Scan for the cell matching the given text and deliver its [x, y] coordinate at center. 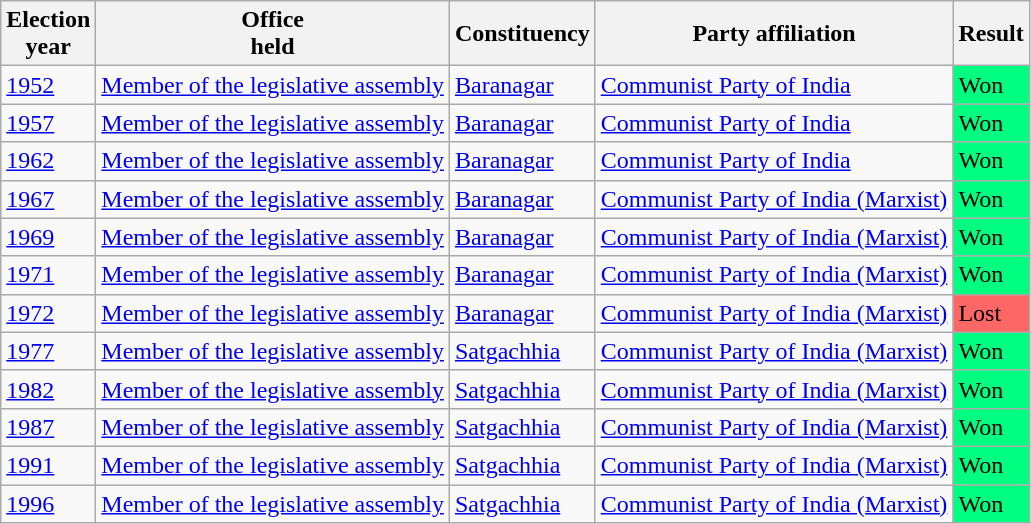
Result [991, 34]
Constituency [522, 34]
1957 [48, 123]
1971 [48, 275]
1977 [48, 351]
1987 [48, 427]
Lost [991, 313]
1972 [48, 313]
1962 [48, 161]
1967 [48, 199]
Electionyear [48, 34]
1982 [48, 389]
1991 [48, 465]
Party affiliation [774, 34]
1969 [48, 237]
1996 [48, 503]
1952 [48, 85]
Officeheld [273, 34]
